Identify which cell holds the provided text, then report its (x, y) central coordinate. 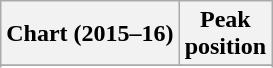
Chart (2015–16) (90, 34)
Peakposition (225, 34)
